Search for the cell housing the specified text and yield its (X, Y) center coordinate. 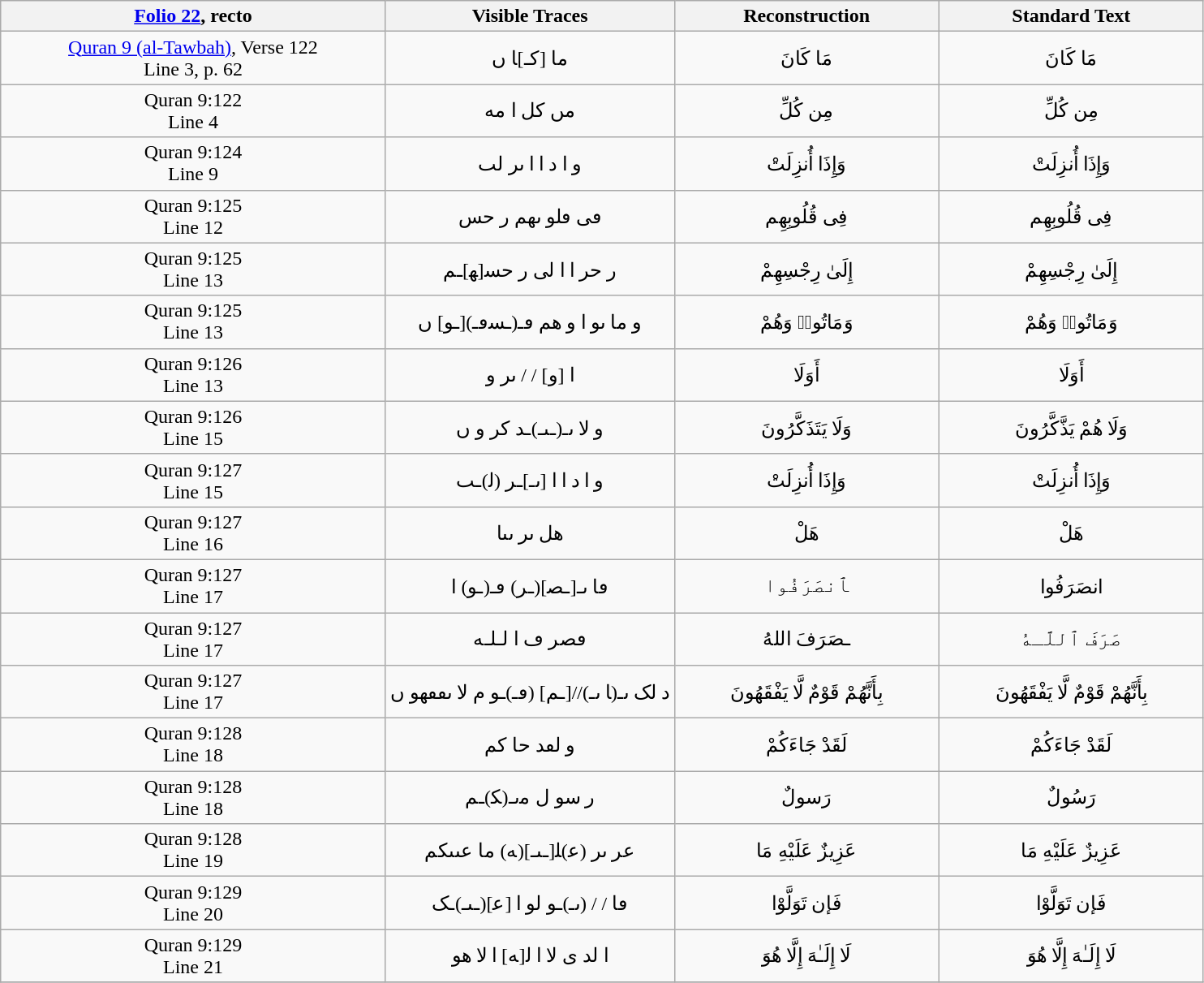
Quran 9:129 Line 20 (193, 903)
Quran 9:126 Line 15 (193, 427)
ﭑنصَرَفُوا (806, 586)
ر حر ا ا لی ر ﺣﺴ[ﻬ]ـﻢ (530, 269)
وَلَا هُمْ يَذَّكَّرُونَ (1071, 427)
Quran 9:125 Line 12 (193, 216)
و لا ٮـ(ـٮـ)ـﺪ كر و ﮞ (530, 427)
و ا د ا ا ٮر لٮ (530, 164)
ڡا ٮـ[ـﺼ](ـﺮ) ڡـ(ـﻮ) ا (530, 586)
رَسولٌ (806, 797)
و ا د ا ا [ٮـ]ـﺮ (ﻟ)ـٮ (530, 481)
Folio 22, recto (193, 16)
Quran 9:127 Line 15 (193, 481)
ڡصر ڡ ا ﻟـﻠـﻪ (530, 638)
وَلَا يَتَذَكَّرُونَ (806, 427)
و لٯد حا کم (530, 745)
Standard Text (1071, 16)
صَرَفَ ٱللَّـهُ (1071, 638)
ا لد ی لا ا ﻟ[ﻪ] ا لا ﻫﻮ (530, 956)
ما [كـ]ﺎ ﮞ (530, 58)
ڡا / / (ٮـ)ـﻮ لو ا [ﻋ](ـٮـ)ـﮏ (530, 903)
Reconstruction (806, 16)
Quran 9:128 Line 19 (193, 851)
انصَرَفُوا (1071, 586)
ڡی ٯلو ٮهم ر حس (530, 216)
Quran 9:124 Line 9 (193, 164)
مں كل ا ﻣﻪ (530, 110)
Quran 9:129 Line 21 (193, 956)
هل ٮر ٮٮا (530, 532)
ـصَرَفَ اللهُ (806, 638)
ر سو ل ﻣٮـ(ﮑ)ـﻢ (530, 797)
د لک ٮـ(ﺎ ٮـ)//[ـﻢ] (ٯـ)ـﻮ م لا ٮڡٯهو ﮞ (530, 692)
Visible Traces (530, 16)
رَسُولٌ (1071, 797)
Quran 9:127 Line 16 (193, 532)
Quran 9:122 Line 4 (193, 110)
Quran 9:126 Line 13 (193, 375)
Quran 9 (al-Tawbah), Verse 122 Line 3, p. 62 (193, 58)
ا [و] / / ٮر و (530, 375)
عر ٮر (ﻋ)ﻠ[ـٮـ](ﻪ) ما عٮٮکم (530, 851)
و ما ٮو ا و هم ڡـ(ـﺴٯـ)[ـﻮ] ﮞ (530, 321)
